Find where the given text appears and provide that cell's center as (X, Y) coordinate. 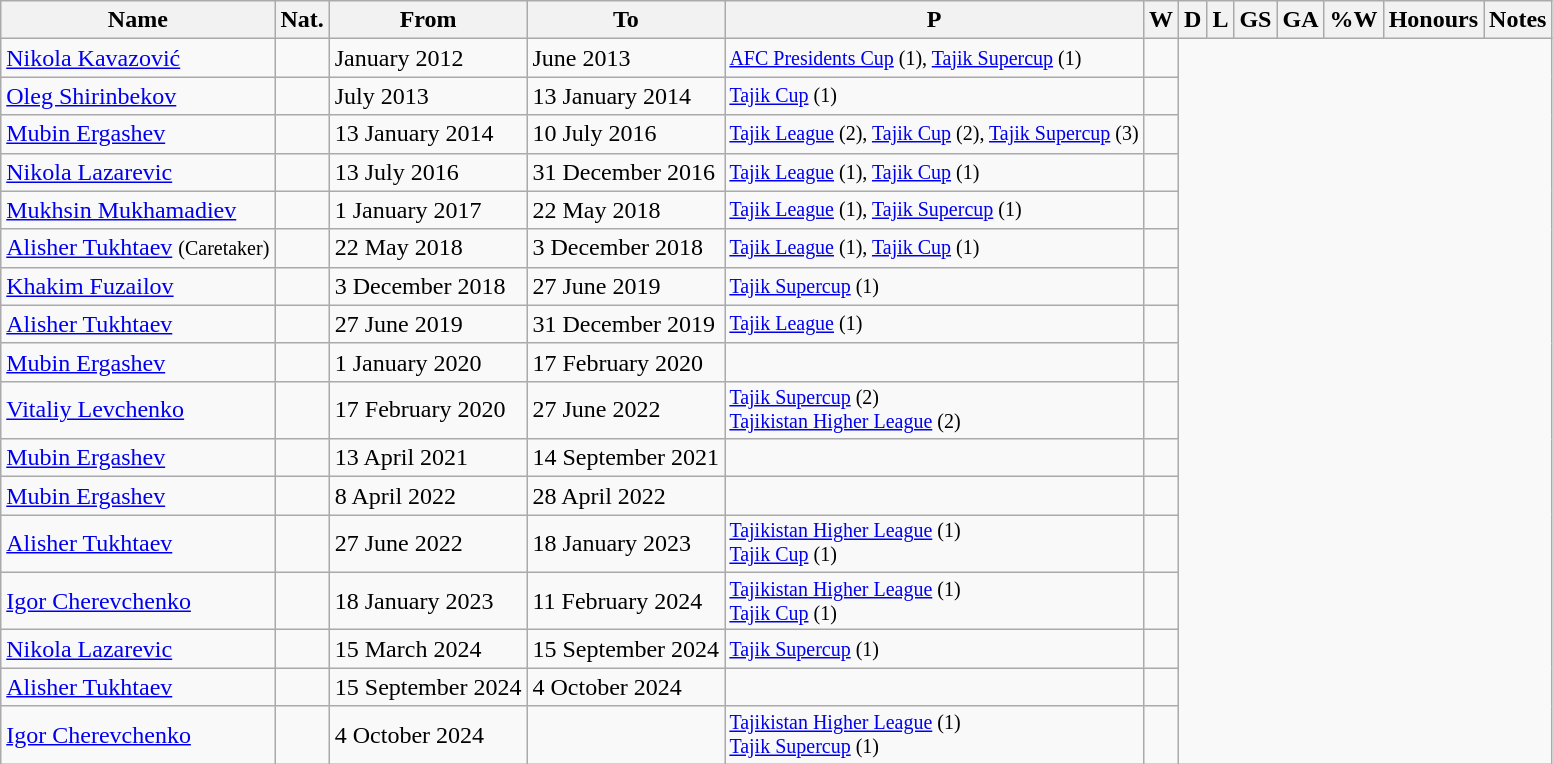
Notes (1518, 20)
1 January 2017 (428, 210)
Tajik Supercup (2) Tajikistan Higher League (2) (934, 410)
P (934, 20)
Tajikistan Higher League (1) Tajik Supercup (1) (934, 734)
8 April 2022 (428, 496)
13 July 2016 (428, 172)
Khakim Fuzailov (138, 286)
To (626, 20)
Tajik Cup (1) (934, 96)
Tajik League (1), Tajik Supercup (1) (934, 210)
Vitaliy Levchenko (138, 410)
%W (1354, 20)
Honours (1433, 20)
Nat. (302, 20)
GS (1256, 20)
10 July 2016 (626, 134)
Tajik League (2), Tajik Cup (2), Tajik Supercup (3) (934, 134)
Tajik League (1) (934, 324)
Nikola Kavazović (138, 58)
L (1220, 20)
1 January 2020 (428, 362)
Mukhsin Mukhamadiev (138, 210)
11 February 2024 (626, 600)
14 September 2021 (626, 458)
Name (138, 20)
Oleg Shirinbekov (138, 96)
13 April 2021 (428, 458)
31 December 2019 (626, 324)
W (1160, 20)
31 December 2016 (626, 172)
28 April 2022 (626, 496)
June 2013 (626, 58)
AFC Presidents Cup (1), Tajik Supercup (1) (934, 58)
GA (1300, 20)
Alisher Tukhtaev (Caretaker) (138, 248)
D (1192, 20)
January 2012 (428, 58)
From (428, 20)
July 2013 (428, 96)
15 March 2024 (428, 649)
